Determine the [x, y] coordinate at the center of the cell enclosing the given text.  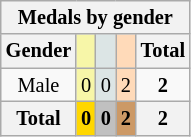
Male [38, 85]
Medals by gender [96, 17]
Gender [38, 51]
